Find where the given text appears and provide that cell's center as [X, Y] coordinate. 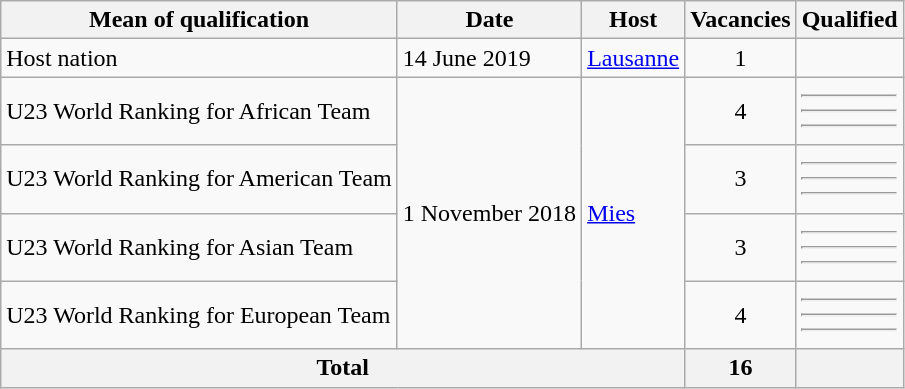
Vacancies [741, 20]
Mies [634, 213]
1 November 2018 [489, 213]
U23 World Ranking for African Team [199, 111]
U23 World Ranking for European Team [199, 315]
Qualified [850, 20]
Total [343, 368]
14 June 2019 [489, 58]
1 [741, 58]
Mean of qualification [199, 20]
U23 World Ranking for Asian Team [199, 247]
Host [634, 20]
Lausanne [634, 58]
Host nation [199, 58]
U23 World Ranking for American Team [199, 179]
16 [741, 368]
Date [489, 20]
